Scan for the cell matching the given text and deliver its [X, Y] coordinate at center. 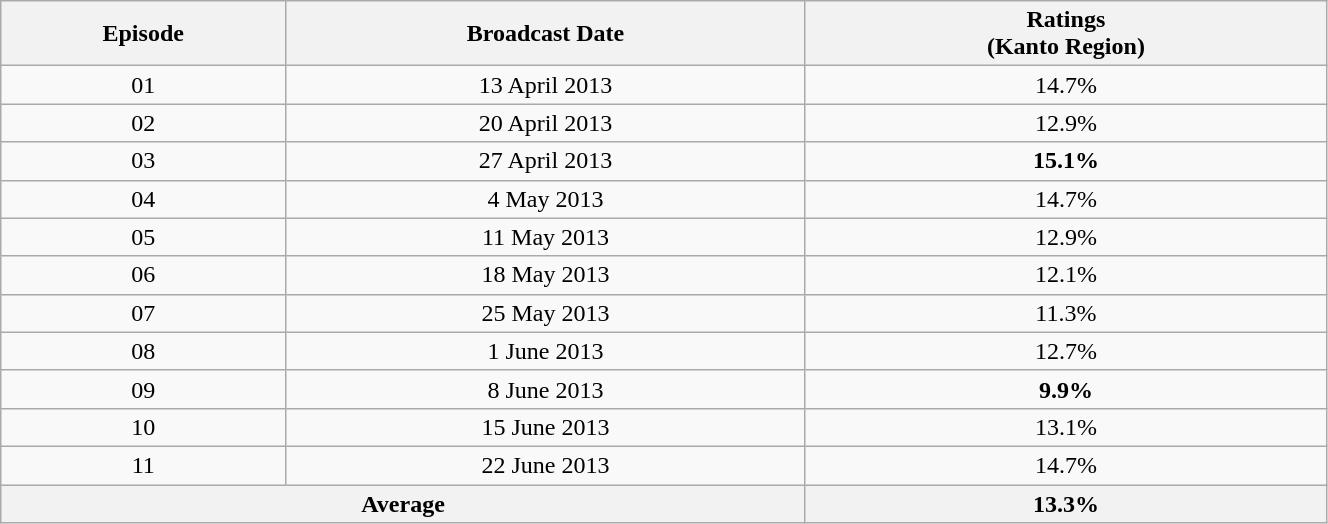
22 June 2013 [546, 465]
8 June 2013 [546, 389]
11.3% [1066, 313]
11 [144, 465]
03 [144, 161]
02 [144, 123]
01 [144, 85]
18 May 2013 [546, 275]
12.1% [1066, 275]
1 June 2013 [546, 351]
07 [144, 313]
13 April 2013 [546, 85]
15.1% [1066, 161]
4 May 2013 [546, 199]
13.1% [1066, 427]
09 [144, 389]
12.7% [1066, 351]
04 [144, 199]
13.3% [1066, 503]
20 April 2013 [546, 123]
Episode [144, 34]
10 [144, 427]
Broadcast Date [546, 34]
08 [144, 351]
06 [144, 275]
11 May 2013 [546, 237]
15 June 2013 [546, 427]
9.9% [1066, 389]
Ratings(Kanto Region) [1066, 34]
05 [144, 237]
25 May 2013 [546, 313]
Average [404, 503]
27 April 2013 [546, 161]
